Capture the cell that displays the provided text and extract its (x, y) central coordinate. 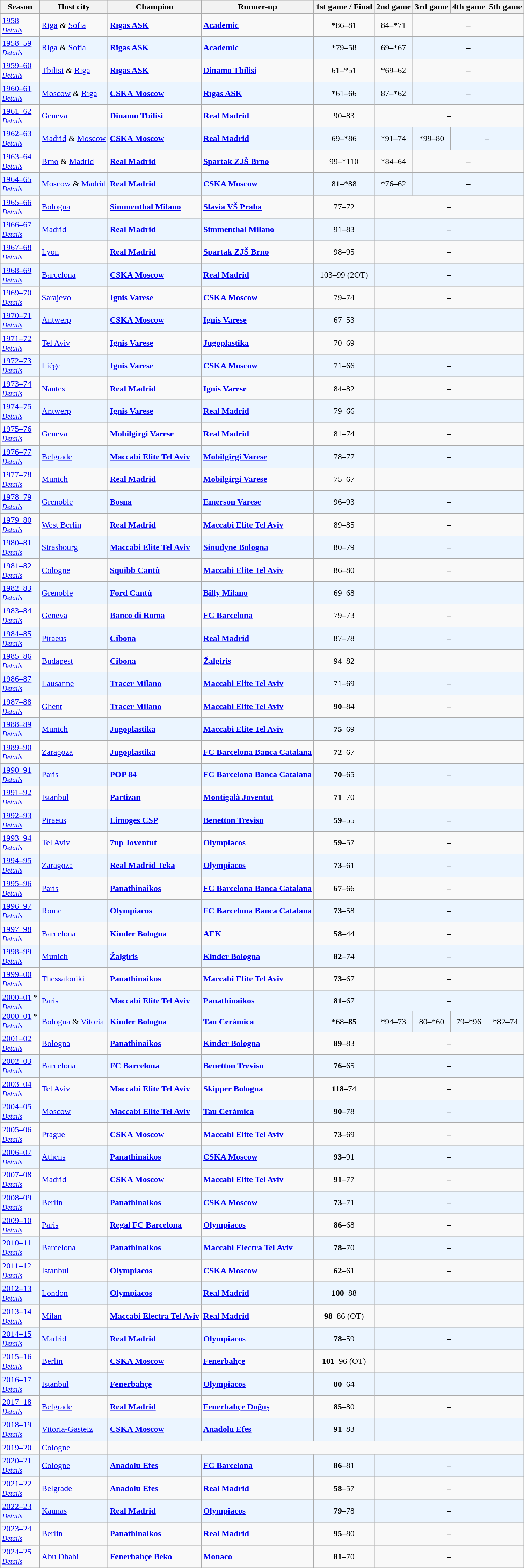
87–*62 (393, 93)
Host city (74, 7)
Nantes (74, 388)
77–72 (344, 207)
1980–81Details (20, 547)
101–96 (OT) (344, 1361)
Bosna (154, 502)
2014–15Details (20, 1339)
1984–85Details (20, 638)
86–80 (344, 570)
73–58 (344, 911)
1971–72Details (20, 343)
81–*88 (344, 184)
1999–00Details (20, 979)
81–74 (344, 434)
1966–67Details (20, 229)
Sarajevo (74, 297)
Ford Cantù (154, 593)
69–*86 (344, 138)
1983–84Details (20, 615)
7up Joventut (154, 843)
1992–93Details (20, 820)
71–69 (344, 684)
69–68 (344, 593)
1995–96Details (20, 888)
61–*51 (344, 71)
Thessaloniki (74, 979)
100–88 (344, 1293)
Tbilisi & Riga (74, 71)
Banco di Roma (154, 615)
2001–02Details (20, 1043)
90–78 (344, 1112)
2000–01 *Details2000–01 *Details (20, 1011)
2020–21Details (20, 1466)
3rd game (432, 7)
Strasbourg (74, 547)
POP 84 (154, 774)
59–55 (344, 820)
Milan (74, 1316)
1969–70Details (20, 297)
Montigalà Joventut (257, 797)
2021–22Details (20, 1488)
99–*110 (344, 161)
1979–80Details (20, 524)
1981–82Details (20, 570)
96–93 (344, 502)
75–67 (344, 479)
58–44 (344, 934)
Bologna & Vitoria (74, 1022)
94–82 (344, 661)
*84–64 (393, 161)
59–57 (344, 843)
Runner-up (257, 7)
1994–95Details (20, 865)
2017–18Details (20, 1407)
2015–16Details (20, 1361)
Fenerbahçe Beko (154, 1556)
*61–66 (344, 93)
1st game / Final (344, 7)
1975–76Details (20, 434)
1958Details (20, 25)
1985–86Details (20, 661)
Billy Milano (257, 593)
73–61 (344, 865)
Moscow & Madrid (74, 184)
1998–99Details (20, 956)
67–66 (344, 888)
67–53 (344, 321)
1962–63Details (20, 138)
Brno & Madrid (74, 161)
2013–14Details (20, 1316)
Moscow (74, 1112)
58–57 (344, 1488)
80–64 (344, 1384)
79–73 (344, 615)
1997–98Details (20, 934)
2002–03Details (20, 1066)
2019–20 (20, 1448)
82–74 (344, 956)
71–66 (344, 366)
72–67 (344, 752)
70–65 (344, 774)
London (74, 1293)
1958–59Details (20, 47)
*76–62 (393, 184)
86–81 (344, 1466)
*94–73 (393, 1022)
79–78 (344, 1511)
Lausanne (74, 684)
Regal FC Barcelona (154, 1225)
*68–85 (344, 1022)
81–67 (344, 1001)
93–91 (344, 1157)
1972–73Details (20, 366)
1988–89Details (20, 729)
1986–87Details (20, 684)
1993–94Details (20, 843)
Vitoria-Gasteiz (74, 1429)
90–83 (344, 116)
1967–68Details (20, 252)
1977–78Details (20, 479)
91–77 (344, 1179)
75–69 (344, 729)
2009–10Details (20, 1225)
2006–07Details (20, 1157)
Fenerbahçe Doğuş (257, 1407)
Moscow & Riga (74, 93)
1982–83Details (20, 593)
Season (20, 7)
2008–09Details (20, 1202)
98–86 (OT) (344, 1316)
*82–74 (505, 1022)
Real Madrid Teka (154, 865)
90–84 (344, 707)
Rome (74, 911)
1964–65Details (20, 184)
1970–71Details (20, 321)
80–*60 (432, 1022)
Budapest (74, 661)
Athens (74, 1157)
1990–91Details (20, 774)
2007–08Details (20, 1179)
2004–05Details (20, 1112)
Skipper Bologna (257, 1089)
1991–92Details (20, 797)
73–71 (344, 1202)
*69–62 (393, 71)
78–59 (344, 1339)
80–79 (344, 547)
2012–13Details (20, 1293)
*99–80 (432, 138)
Madrid & Moscow (74, 138)
1959–60Details (20, 71)
Lyon (74, 252)
98–95 (344, 252)
78–70 (344, 1248)
2024–25Details (20, 1556)
Prague (74, 1134)
Squibb Cantù (154, 570)
2003–04Details (20, 1089)
71–70 (344, 797)
81–70 (344, 1556)
1976–77Details (20, 457)
2016–17Details (20, 1384)
62–61 (344, 1270)
2011–12Details (20, 1270)
79–66 (344, 411)
79–74 (344, 297)
1960–61Details (20, 93)
1987–88Details (20, 707)
2022–23Details (20, 1511)
86–68 (344, 1225)
2005–06Details (20, 1134)
*79–58 (344, 47)
89–83 (344, 1043)
1973–74Details (20, 388)
78–77 (344, 457)
85–80 (344, 1407)
Champion (154, 7)
Slavia VŠ Praha (257, 207)
Kaunas (74, 1511)
Liège (74, 366)
2010–11Details (20, 1248)
69–*67 (393, 47)
87–78 (344, 638)
1963–64Details (20, 161)
Ghent (74, 707)
Partizan (154, 797)
89–85 (344, 524)
1965–66Details (20, 207)
2018–19Details (20, 1429)
2023–24Details (20, 1533)
West Berlin (74, 524)
1996–97Details (20, 911)
1989–90Details (20, 752)
2nd game (393, 7)
Monaco (257, 1556)
103–99 (2OT) (344, 274)
Sinudyne Bologna (257, 547)
4th game (469, 7)
84–82 (344, 388)
Abu Dhabi (74, 1556)
1968–69Details (20, 274)
73–69 (344, 1134)
5th game (505, 7)
95–80 (344, 1533)
76–65 (344, 1066)
*86–81 (344, 25)
73–67 (344, 979)
1978–79Details (20, 502)
79–*96 (469, 1022)
Emerson Varese (257, 502)
*91–74 (393, 138)
AEK (257, 934)
70–69 (344, 343)
1961–62Details (20, 116)
118–74 (344, 1089)
84–*71 (393, 25)
Limoges CSP (154, 820)
1974–75Details (20, 411)
